Capture the cell that displays the provided text and extract its [X, Y] central coordinate. 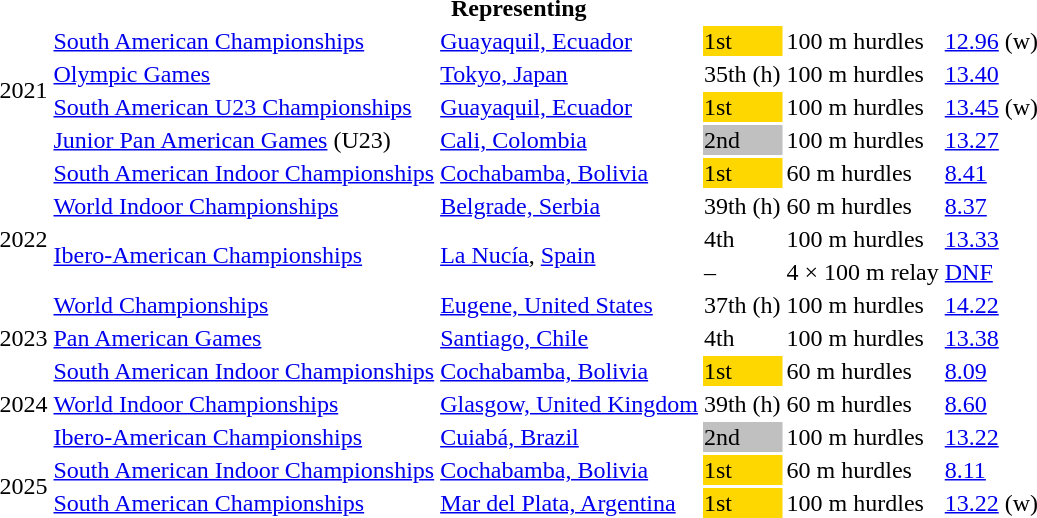
World Championships [244, 305]
Junior Pan American Games (U23) [244, 140]
Cuiabá, Brazil [570, 437]
La Nucía, Spain [570, 256]
4 × 100 m relay [862, 272]
Mar del Plata, Argentina [570, 503]
South American U23 Championships [244, 107]
Santiago, Chile [570, 338]
Glasgow, United Kingdom [570, 404]
35th (h) [742, 74]
Eugene, United States [570, 305]
Belgrade, Serbia [570, 206]
Cali, Colombia [570, 140]
Tokyo, Japan [570, 74]
– [742, 272]
37th (h) [742, 305]
Pan American Games [244, 338]
Olympic Games [244, 74]
